Capture the cell that displays the provided text and extract its [x, y] central coordinate. 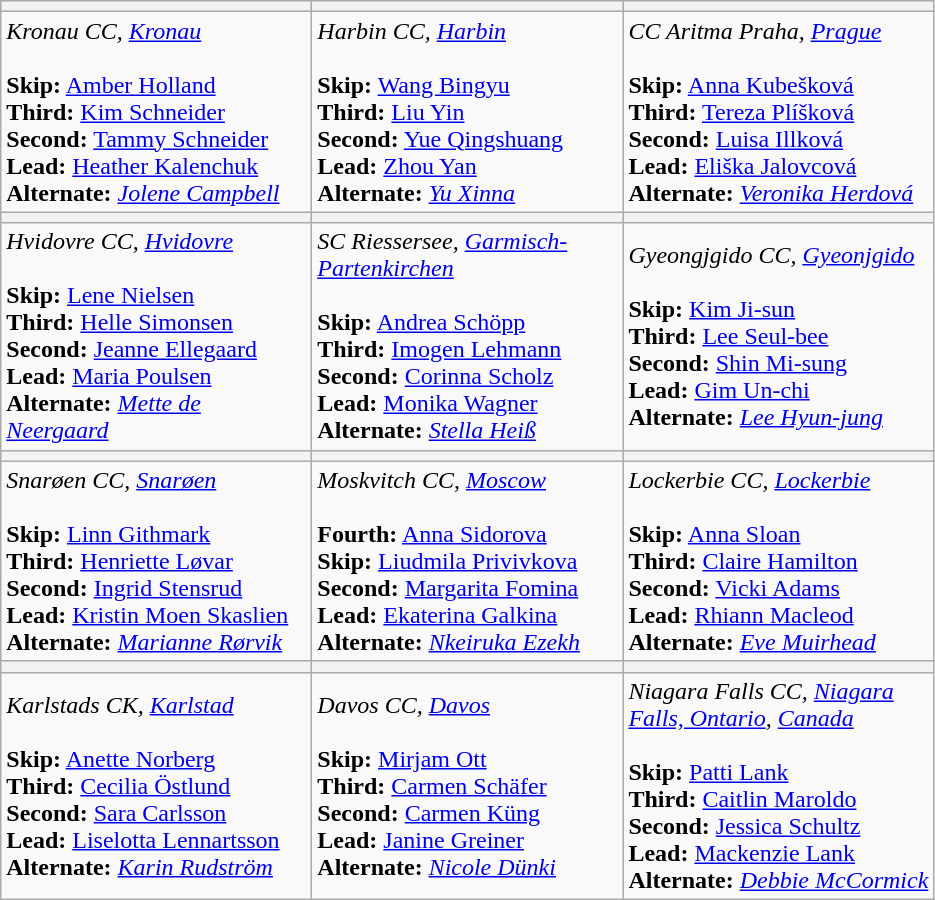
Karlstads CK, Karlstad Skip: Anette Norberg Third: Cecilia Östlund Second: Sara Carlsson Lead: Liselotta Lennartsson Alternate: Karin Rudström [156, 786]
Kronau CC, Kronau Skip: Amber Holland Third: Kim Schneider Second: Tammy Schneider Lead: Heather Kalenchuk Alternate: Jolene Campbell [156, 112]
Gyeongjgido CC, Gyeonjgido Skip: Kim Ji-sun Third: Lee Seul-bee Second: Shin Mi-sung Lead: Gim Un-chi Alternate: Lee Hyun-jung [778, 336]
Harbin CC, Harbin Skip: Wang Bingyu Third: Liu Yin Second: Yue Qingshuang Lead: Zhou Yan Alternate: Yu Xinna [468, 112]
SC Riessersee, Garmisch-Partenkirchen Skip: Andrea Schöpp Third: Imogen Lehmann Second: Corinna Scholz Lead: Monika Wagner Alternate: Stella Heiß [468, 336]
Moskvitch CC, Moscow Fourth: Anna Sidorova Skip: Liudmila Privivkova Second: Margarita Fomina Lead: Ekaterina Galkina Alternate: Nkeiruka Ezekh [468, 561]
Snarøen CC, Snarøen Skip: Linn Githmark Third: Henriette Løvar Second: Ingrid Stensrud Lead: Kristin Moen Skaslien Alternate: Marianne Rørvik [156, 561]
Hvidovre CC, Hvidovre Skip: Lene Nielsen Third: Helle Simonsen Second: Jeanne Ellegaard Lead: Maria Poulsen Alternate: Mette de Neergaard [156, 336]
Lockerbie CC, Lockerbie Skip: Anna Sloan Third: Claire Hamilton Second: Vicki Adams Lead: Rhiann Macleod Alternate: Eve Muirhead [778, 561]
Davos CC, DavosSkip: Mirjam Ott Third: Carmen Schäfer Second: Carmen Küng Lead: Janine Greiner Alternate: Nicole Dünki [468, 786]
CC Aritma Praha, Prague Skip: Anna Kubešková Third: Tereza Plíšková Second: Luisa Illková Lead: Eliška Jalovcová Alternate: Veronika Herdová [778, 112]
